Detect which cell encompasses the target text, then output its (x, y) center coordinate. 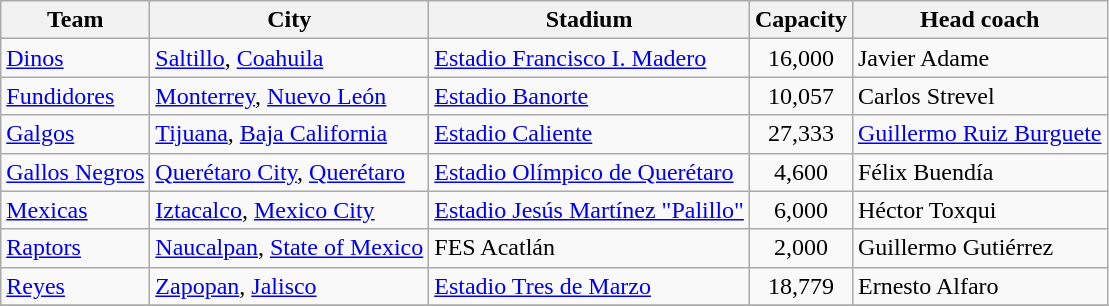
Félix Buendía (980, 172)
Team (76, 20)
FES Acatlán (590, 248)
Estadio Banorte (590, 96)
16,000 (800, 58)
Estadio Caliente (590, 134)
Javier Adame (980, 58)
Dinos (76, 58)
Galgos (76, 134)
2,000 (800, 248)
10,057 (800, 96)
Ernesto Alfaro (980, 286)
Stadium (590, 20)
Gallos Negros (76, 172)
27,333 (800, 134)
Raptors (76, 248)
Iztacalco, Mexico City (290, 210)
City (290, 20)
Saltillo, Coahuila (290, 58)
Estadio Tres de Marzo (590, 286)
Guillermo Gutiérrez (980, 248)
Estadio Francisco I. Madero (590, 58)
4,600 (800, 172)
Monterrey, Nuevo León (290, 96)
Capacity (800, 20)
Querétaro City, Querétaro (290, 172)
Mexicas (76, 210)
Zapopan, Jalisco (290, 286)
Naucalpan, State of Mexico (290, 248)
Héctor Toxqui (980, 210)
Estadio Jesús Martínez "Palillo" (590, 210)
6,000 (800, 210)
Reyes (76, 286)
18,779 (800, 286)
Fundidores (76, 96)
Head coach (980, 20)
Estadio Olímpico de Querétaro (590, 172)
Tijuana, Baja California (290, 134)
Carlos Strevel (980, 96)
Guillermo Ruiz Burguete (980, 134)
